Scan for the cell matching the given text and deliver its [X, Y] coordinate at center. 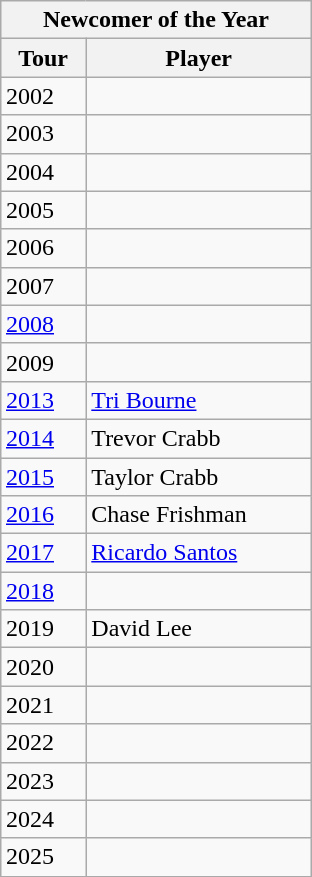
2015 [42, 477]
2023 [42, 781]
2009 [42, 362]
2018 [42, 591]
2002 [42, 96]
2005 [42, 210]
Tri Bourne [199, 400]
2016 [42, 515]
Player [199, 58]
2019 [42, 629]
Trevor Crabb [199, 438]
2008 [42, 324]
2007 [42, 286]
2020 [42, 667]
2004 [42, 172]
2003 [42, 134]
2017 [42, 553]
2024 [42, 819]
Newcomer of the Year [156, 20]
Ricardo Santos [199, 553]
Tour [42, 58]
2025 [42, 857]
2022 [42, 743]
Chase Frishman [199, 515]
David Lee [199, 629]
2013 [42, 400]
2021 [42, 705]
2014 [42, 438]
2006 [42, 248]
Taylor Crabb [199, 477]
